From the cell containing the given text, extract its center point as [X, Y] coordinate. 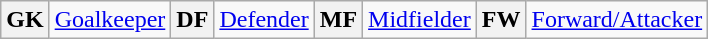
MF [338, 20]
Defender [264, 20]
FW [501, 20]
Goalkeeper [110, 20]
Forward/Attacker [617, 20]
GK [25, 20]
Midfielder [420, 20]
DF [192, 20]
